Detect which cell encompasses the target text, then output its [X, Y] center coordinate. 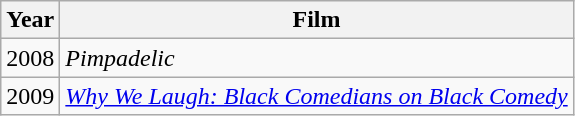
Film [316, 20]
2009 [30, 96]
Pimpadelic [316, 58]
Why We Laugh: Black Comedians on Black Comedy [316, 96]
Year [30, 20]
2008 [30, 58]
